Search for the cell housing the specified text and yield its (x, y) center coordinate. 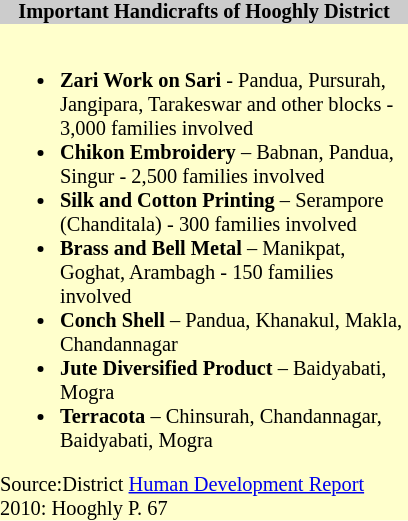
Important Handicrafts of Hooghly District (204, 12)
